Search for the cell housing the specified text and yield its (x, y) center coordinate. 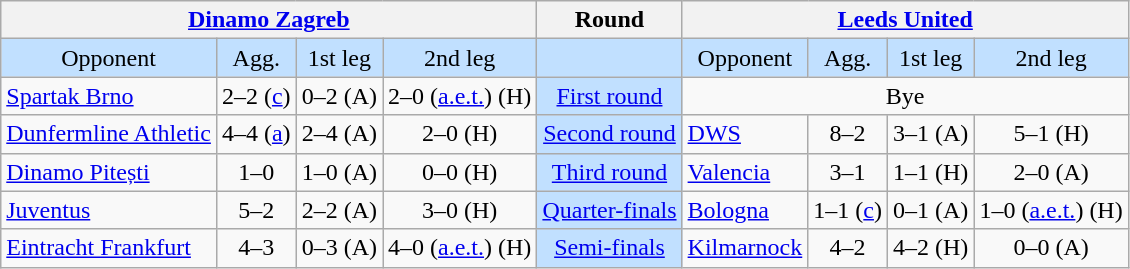
4–4 (a) (256, 134)
Dinamo Zagreb (269, 20)
2–0 (A) (1051, 172)
0–0 (H) (460, 172)
Round (610, 20)
3–0 (H) (460, 210)
1–0 (A) (339, 172)
2–2 (A) (339, 210)
Semi-finals (610, 248)
First round (610, 96)
2–0 (H) (460, 134)
Leeds United (905, 20)
4–2 (H) (930, 248)
3–1 (848, 172)
1–1 (H) (930, 172)
1–1 (c) (848, 210)
1–0 (a.e.t.) (H) (1051, 210)
2–0 (a.e.t.) (H) (460, 96)
Second round (610, 134)
0–3 (A) (339, 248)
3–1 (A) (930, 134)
Kilmarnock (745, 248)
Dinamo Pitești (109, 172)
Spartak Brno (109, 96)
2–2 (c) (256, 96)
4–3 (256, 248)
Bologna (745, 210)
8–2 (848, 134)
Valencia (745, 172)
Eintracht Frankfurt (109, 248)
2–4 (A) (339, 134)
4–0 (a.e.t.) (H) (460, 248)
5–2 (256, 210)
Quarter-finals (610, 210)
0–1 (A) (930, 210)
0–0 (A) (1051, 248)
0–2 (A) (339, 96)
1–0 (256, 172)
Dunfermline Athletic (109, 134)
Juventus (109, 210)
4–2 (848, 248)
Third round (610, 172)
DWS (745, 134)
5–1 (H) (1051, 134)
Bye (905, 96)
